Output the (x, y) coordinate of the center of the cell containing the given text.  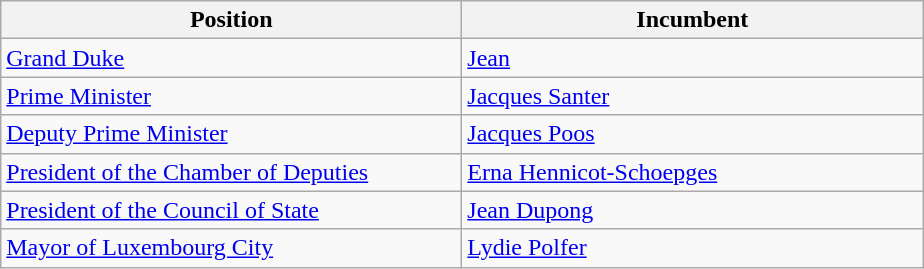
Grand Duke (232, 58)
Position (232, 20)
Lydie Polfer (692, 248)
President of the Council of State (232, 210)
President of the Chamber of Deputies (232, 172)
Erna Hennicot-Schoepges (692, 172)
Prime Minister (232, 96)
Jean (692, 58)
Incumbent (692, 20)
Deputy Prime Minister (232, 134)
Jacques Santer (692, 96)
Jean Dupong (692, 210)
Jacques Poos (692, 134)
Mayor of Luxembourg City (232, 248)
